For the text-containing cell, return its midpoint in (x, y) coordinate format. 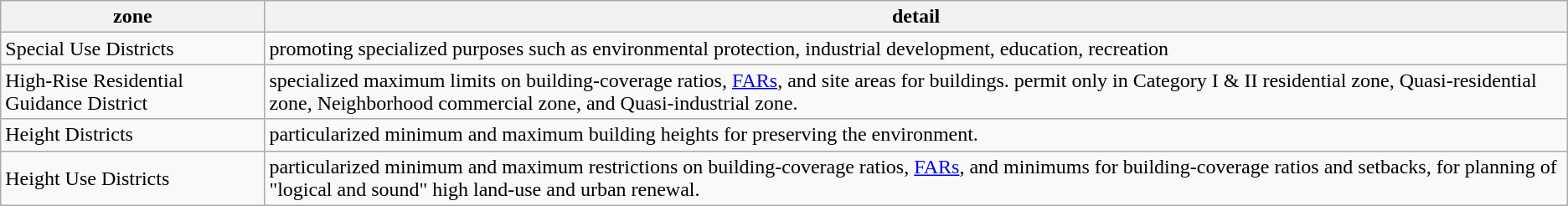
promoting specialized purposes such as environmental protection, industrial development, education, recreation (916, 49)
zone (132, 17)
High-Rise Residential Guidance District (132, 92)
Special Use Districts (132, 49)
Height Districts (132, 135)
detail (916, 17)
particularized minimum and maximum building heights for preserving the environment. (916, 135)
Height Use Districts (132, 178)
